Return (X, Y) of the center of cell containing provided text 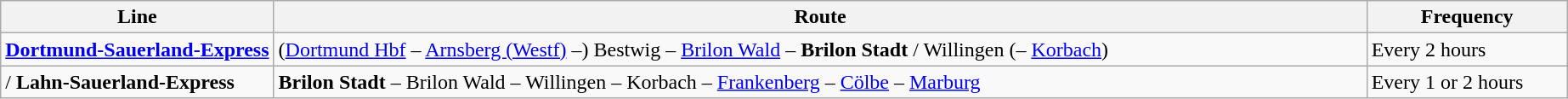
(Dortmund Hbf – Arnsberg (Westf) –) Bestwig – Brilon Wald – Brilon Stadt / Willingen (– Korbach) (820, 49)
Line (138, 17)
Every 1 or 2 hours (1467, 82)
Dortmund-Sauerland-Express (138, 49)
Frequency (1467, 17)
/ Lahn-Sauerland-Express (138, 82)
Every 2 hours (1467, 49)
Brilon Stadt – Brilon Wald – Willingen – Korbach – Frankenberg – Cölbe – Marburg (820, 82)
Route (820, 17)
